Output the [x, y] coordinate of the center of the cell containing the given text.  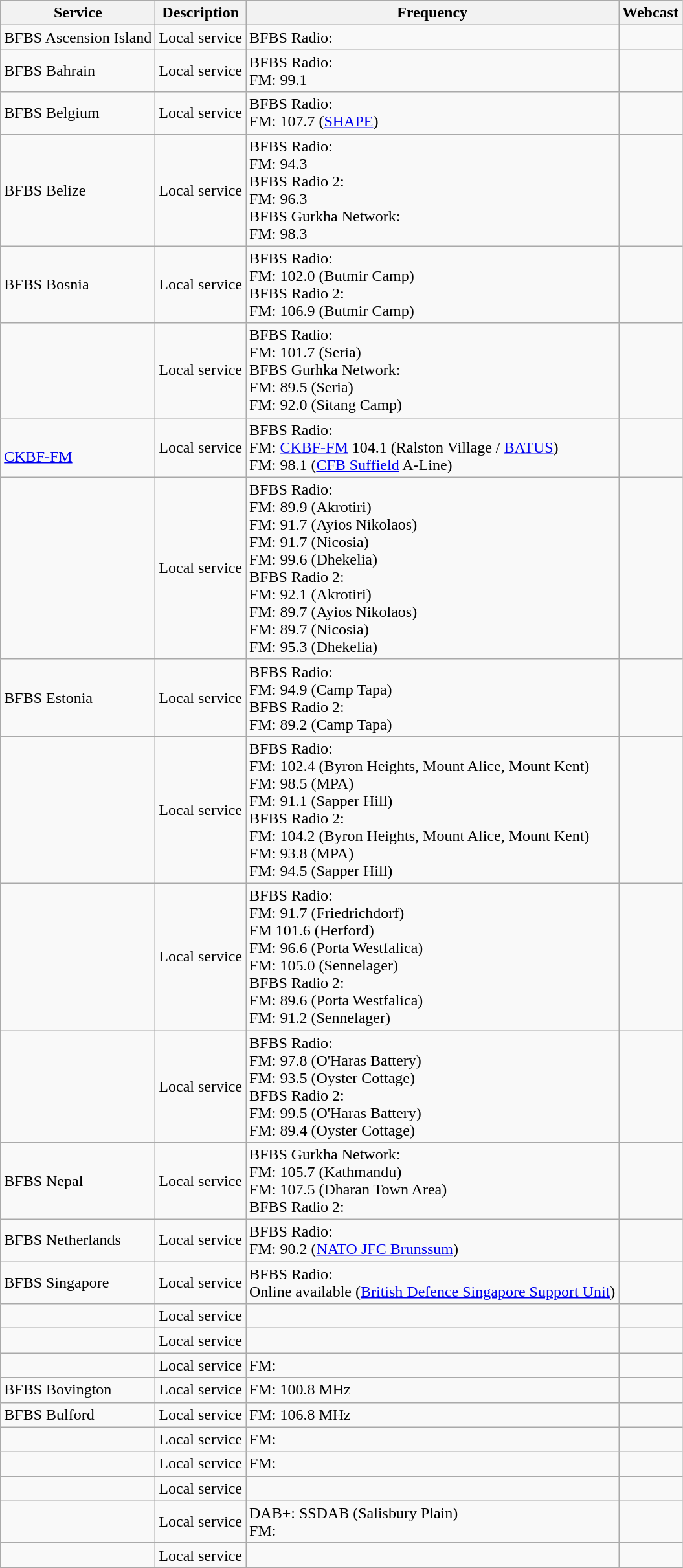
BFBS Radio:FM: 101.7 (Seria)BFBS Gurhka Network:FM: 89.5 (Seria)FM: 92.0 (Sitang Camp) [432, 370]
BFBS Bahrain [78, 71]
BFBS Radio:FM: 97.8 (O'Haras Battery)FM: 93.5 (Oyster Cottage)BFBS Radio 2:FM: 99.5 (O'Haras Battery)FM: 89.4 (Oyster Cottage) [432, 1086]
BFBS Ascension Island [78, 38]
BFBS Radio:Online available (British Defence Singapore Support Unit) [432, 1283]
BFBS Radio:FM: 94.3BFBS Radio 2:FM: 96.3BFBS Gurkha Network:FM: 98.3 [432, 190]
BFBS Nepal [78, 1181]
FM: 106.8 MHz [432, 1415]
BFBS Radio:FM: 102.0 (Butmir Camp)BFBS Radio 2:FM: 106.9 (Butmir Camp) [432, 285]
BFBS Radio:FM: 94.9 (Camp Tapa)BFBS Radio 2:FM: 89.2 (Camp Tapa) [432, 698]
BFBS Radio:FM: CKBF-FM 104.1 (Ralston Village / BATUS)FM: 98.1 (CFB Suffield A-Line) [432, 447]
Frequency [432, 13]
BFBS Estonia [78, 698]
BFBS Radio:FM: 107.7 (SHAPE) [432, 113]
BFBS Radio: [432, 38]
BFBS Singapore [78, 1283]
BFBS Gurkha Network:FM: 105.7 (Kathmandu)FM: 107.5 (Dharan Town Area)BFBS Radio 2: [432, 1181]
Webcast [651, 13]
BFBS Belgium [78, 113]
BFBS Bosnia [78, 285]
FM: 100.8 MHz [432, 1390]
BFBS Bovington [78, 1390]
BFBS Radio:FM: 90.2 (NATO JFC Brunssum) [432, 1240]
BFBS Bulford [78, 1415]
Description [201, 13]
BFBS Belize [78, 190]
Service [78, 13]
CKBF-FM [78, 447]
BFBS Netherlands [78, 1240]
DAB+: SSDAB (Salisbury Plain)FM: [432, 1521]
BFBS Radio:FM: 99.1 [432, 71]
